Scan for the cell matching the given text and deliver its (x, y) coordinate at center. 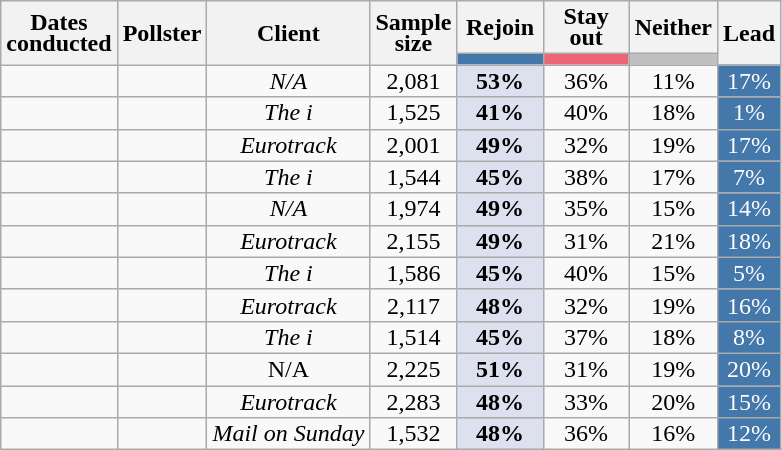
2,081 (414, 81)
1,532 (414, 434)
Datesconducted (59, 33)
5% (748, 273)
11% (673, 81)
2,283 (414, 402)
33% (586, 402)
1,586 (414, 273)
Neither (673, 28)
12% (748, 434)
38% (586, 177)
8% (748, 337)
2,155 (414, 241)
Samplesize (414, 33)
Stay out (586, 28)
21% (673, 241)
51% (500, 369)
1,514 (414, 337)
1,525 (414, 113)
7% (748, 177)
1% (748, 113)
37% (586, 337)
2,225 (414, 369)
53% (500, 81)
2,001 (414, 145)
Client (288, 33)
Lead (748, 33)
1,544 (414, 177)
1,974 (414, 209)
Pollster (162, 33)
Mail on Sunday (288, 434)
14% (748, 209)
Rejoin (500, 28)
2,117 (414, 305)
41% (500, 113)
35% (586, 209)
